Detect which cell encompasses the target text, then output its [x, y] center coordinate. 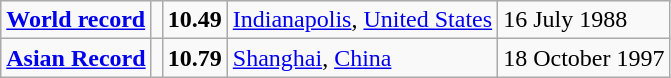
10.49 [194, 20]
18 October 1997 [584, 58]
Shanghai, China [362, 58]
16 July 1988 [584, 20]
Indianapolis, United States [362, 20]
10.79 [194, 58]
Asian Record [76, 58]
World record [76, 20]
